Scan for the cell matching the given text and deliver its (X, Y) coordinate at center. 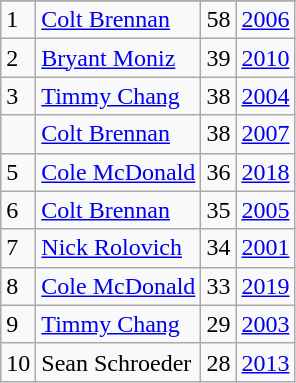
2005 (266, 210)
2004 (266, 96)
Sean Schroeder (118, 362)
2007 (266, 134)
28 (218, 362)
2018 (266, 172)
58 (218, 20)
9 (18, 324)
39 (218, 58)
8 (18, 286)
33 (218, 286)
Bryant Moniz (118, 58)
6 (18, 210)
2019 (266, 286)
1 (18, 20)
2001 (266, 248)
2 (18, 58)
36 (218, 172)
2006 (266, 20)
5 (18, 172)
2003 (266, 324)
34 (218, 248)
2010 (266, 58)
35 (218, 210)
Nick Rolovich (118, 248)
7 (18, 248)
2013 (266, 362)
10 (18, 362)
29 (218, 324)
3 (18, 96)
